Determine the [X, Y] coordinate at the center of the cell enclosing the given text.  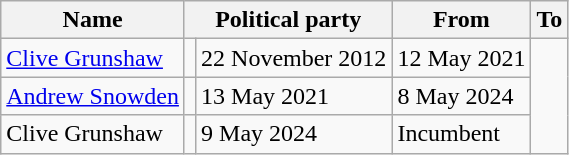
From [462, 20]
9 May 2024 [294, 134]
Name [93, 20]
13 May 2021 [294, 96]
Andrew Snowden [93, 96]
12 May 2021 [462, 58]
To [550, 20]
Incumbent [462, 134]
8 May 2024 [462, 96]
22 November 2012 [294, 58]
Political party [288, 20]
